Provide the (x, y) coordinate of the cell's center where the given text is located.  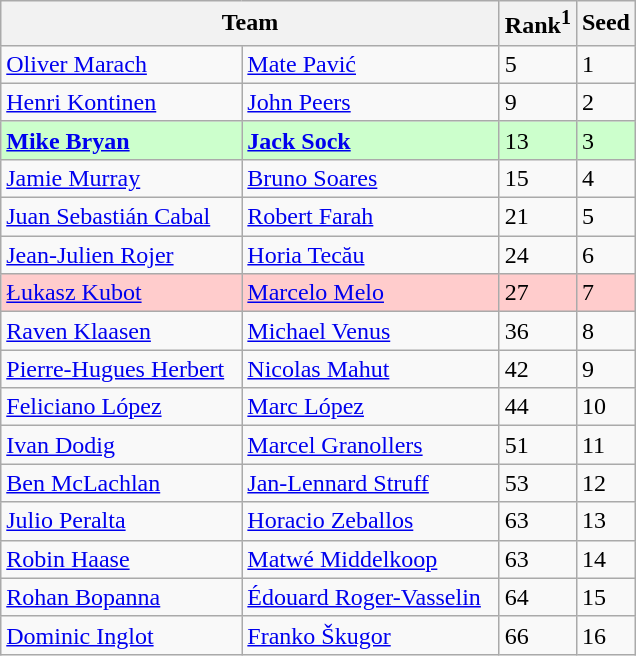
Rohan Bopanna (122, 597)
Seed (606, 24)
Dominic Inglot (122, 635)
Marcel Granollers (370, 445)
14 (606, 559)
Jamie Murray (122, 178)
3 (606, 140)
Mike Bryan (122, 140)
4 (606, 178)
53 (538, 483)
Horia Tecău (370, 255)
Julio Peralta (122, 521)
42 (538, 369)
Robert Farah (370, 217)
11 (606, 445)
Nicolas Mahut (370, 369)
2 (606, 102)
Jan-Lennard Struff (370, 483)
21 (538, 217)
Feliciano López (122, 407)
Oliver Marach (122, 64)
Marc López (370, 407)
John Peers (370, 102)
Marcelo Melo (370, 293)
24 (538, 255)
Robin Haase (122, 559)
12 (606, 483)
66 (538, 635)
Łukasz Kubot (122, 293)
Ben McLachlan (122, 483)
Team (250, 24)
10 (606, 407)
7 (606, 293)
Michael Venus (370, 331)
8 (606, 331)
Ivan Dodig (122, 445)
6 (606, 255)
Jack Sock (370, 140)
Henri Kontinen (122, 102)
Édouard Roger-Vasselin (370, 597)
Horacio Zeballos (370, 521)
16 (606, 635)
Franko Škugor (370, 635)
44 (538, 407)
Rank1 (538, 24)
Mate Pavić (370, 64)
Pierre-Hugues Herbert (122, 369)
Jean-Julien Rojer (122, 255)
64 (538, 597)
Bruno Soares (370, 178)
1 (606, 64)
36 (538, 331)
27 (538, 293)
Matwé Middelkoop (370, 559)
51 (538, 445)
Raven Klaasen (122, 331)
Juan Sebastián Cabal (122, 217)
